Return [X, Y] of the center of cell containing provided text 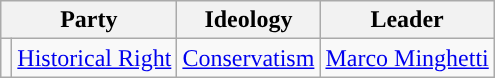
Marco Minghetti [407, 58]
Ideology [248, 20]
Leader [407, 20]
Conservatism [248, 58]
Party [89, 20]
Historical Right [94, 58]
